Scan for the cell matching the given text and deliver its (x, y) coordinate at center. 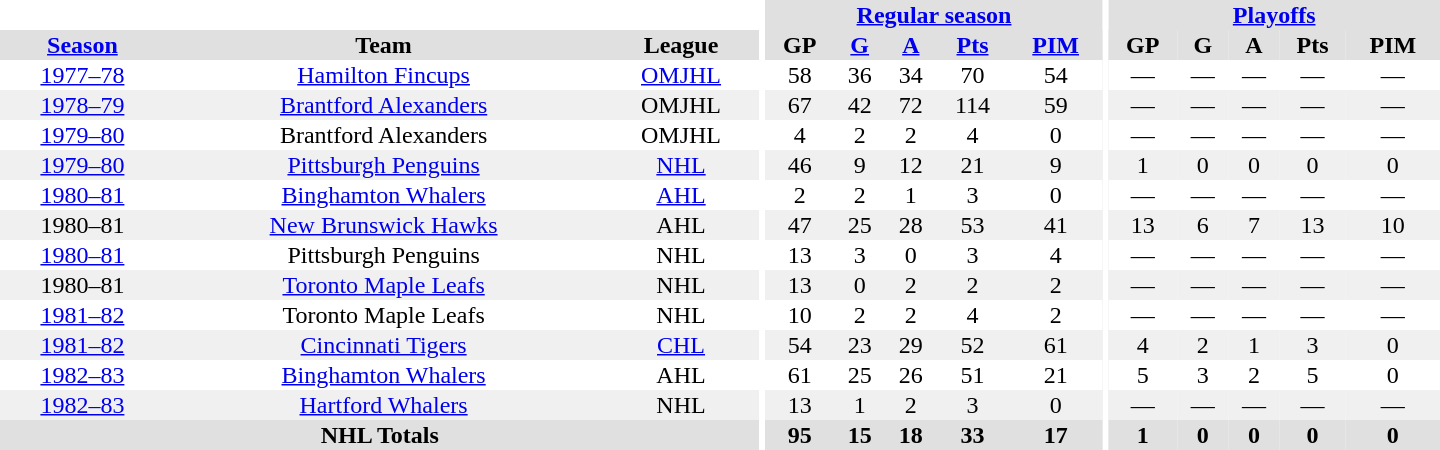
46 (800, 165)
NHL Totals (380, 435)
Cincinnati Tigers (384, 345)
41 (1056, 225)
95 (800, 435)
29 (910, 345)
70 (972, 75)
34 (910, 75)
6 (1202, 225)
League (680, 45)
36 (860, 75)
CHL (680, 345)
Hamilton Fincups (384, 75)
67 (800, 105)
47 (800, 225)
12 (910, 165)
Hartford Whalers (384, 405)
Regular season (934, 15)
51 (972, 375)
58 (800, 75)
Playoffs (1274, 15)
59 (1056, 105)
1977–78 (82, 75)
15 (860, 435)
1978–79 (82, 105)
33 (972, 435)
114 (972, 105)
17 (1056, 435)
72 (910, 105)
New Brunswick Hawks (384, 225)
18 (910, 435)
53 (972, 225)
7 (1254, 225)
Season (82, 45)
23 (860, 345)
42 (860, 105)
28 (910, 225)
Team (384, 45)
52 (972, 345)
26 (910, 375)
